Identify which cell holds the provided text, then report its [x, y] central coordinate. 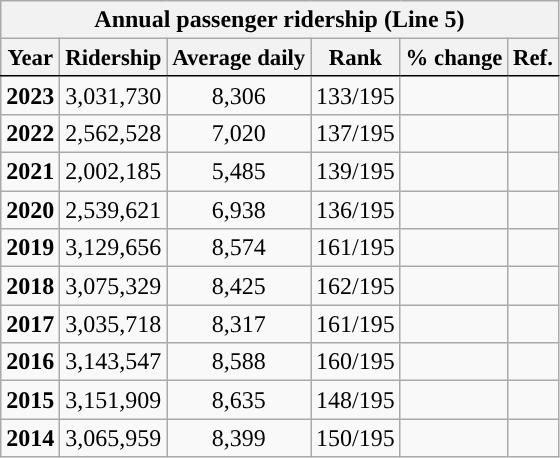
Rank [356, 58]
2023 [30, 95]
3,065,959 [114, 438]
3,143,547 [114, 362]
8,425 [239, 286]
2020 [30, 210]
2019 [30, 248]
8,635 [239, 400]
136/195 [356, 210]
139/195 [356, 172]
3,035,718 [114, 324]
3,151,909 [114, 400]
2018 [30, 286]
Ref. [533, 58]
8,574 [239, 248]
Average daily [239, 58]
2022 [30, 133]
3,031,730 [114, 95]
8,306 [239, 95]
3,075,329 [114, 286]
Ridership [114, 58]
2021 [30, 172]
6,938 [239, 210]
2017 [30, 324]
8,317 [239, 324]
2,562,528 [114, 133]
2016 [30, 362]
3,129,656 [114, 248]
Annual passenger ridership (Line 5) [280, 20]
5,485 [239, 172]
162/195 [356, 286]
7,020 [239, 133]
137/195 [356, 133]
Year [30, 58]
2014 [30, 438]
2,002,185 [114, 172]
133/195 [356, 95]
2015 [30, 400]
8,588 [239, 362]
8,399 [239, 438]
148/195 [356, 400]
% change [454, 58]
2,539,621 [114, 210]
150/195 [356, 438]
160/195 [356, 362]
